Return [X, Y] of the center of cell containing provided text 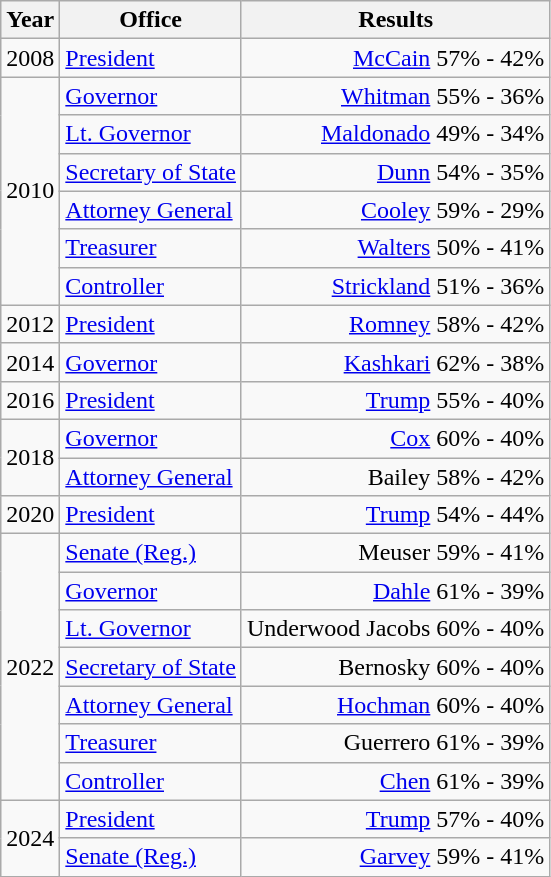
2008 [30, 58]
Strickland 51% - 36% [395, 286]
Whitman 55% - 36% [395, 96]
2012 [30, 324]
2024 [30, 838]
Trump 57% - 40% [395, 819]
Garvey 59% - 41% [395, 857]
Dahle 61% - 39% [395, 591]
Meuser 59% - 41% [395, 553]
2018 [30, 457]
Hochman 60% - 40% [395, 705]
Underwood Jacobs 60% - 40% [395, 629]
2014 [30, 362]
Cox 60% - 40% [395, 438]
Trump 55% - 40% [395, 400]
2016 [30, 400]
Guerrero 61% - 39% [395, 743]
Trump 54% - 44% [395, 515]
2022 [30, 667]
McCain 57% - 42% [395, 58]
Dunn 54% - 35% [395, 172]
Chen 61% - 39% [395, 781]
Results [395, 20]
Office [151, 20]
2020 [30, 515]
Year [30, 20]
Maldonado 49% - 34% [395, 134]
Kashkari 62% - 38% [395, 362]
2010 [30, 191]
Cooley 59% - 29% [395, 210]
Bernosky 60% - 40% [395, 667]
Romney 58% - 42% [395, 324]
Bailey 58% - 42% [395, 477]
Walters 50% - 41% [395, 248]
